Determine the [X, Y] coordinate at the center of the cell enclosing the given text.  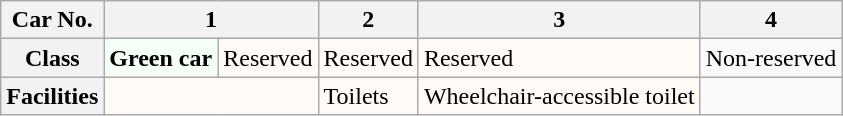
Toilets [368, 96]
Car No. [52, 20]
2 [368, 20]
1 [211, 20]
Green car [161, 58]
Class [52, 58]
Non-reserved [771, 58]
3 [559, 20]
Facilities [52, 96]
Wheelchair-accessible toilet [559, 96]
4 [771, 20]
